From the cell containing the given text, extract its center point as (x, y) coordinate. 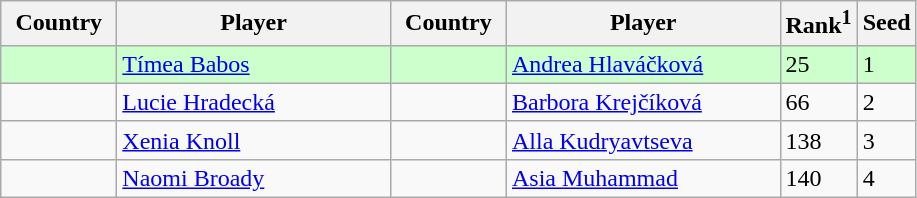
Naomi Broady (254, 178)
4 (886, 178)
Rank1 (818, 24)
Tímea Babos (254, 64)
3 (886, 140)
Asia Muhammad (643, 178)
138 (818, 140)
1 (886, 64)
2 (886, 102)
Xenia Knoll (254, 140)
Seed (886, 24)
66 (818, 102)
Andrea Hlaváčková (643, 64)
Lucie Hradecká (254, 102)
Barbora Krejčíková (643, 102)
Alla Kudryavtseva (643, 140)
140 (818, 178)
25 (818, 64)
